Determine the (X, Y) coordinate at the center of the cell enclosing the given text.  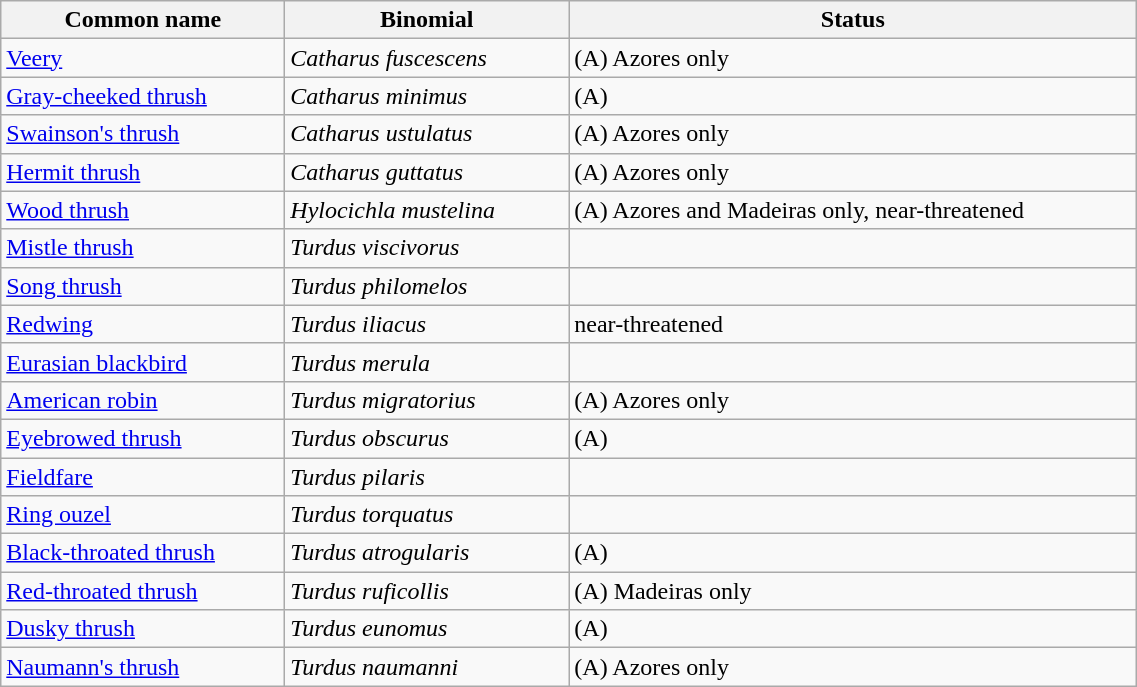
Turdus pilaris (427, 477)
Ring ouzel (143, 515)
Black-throated thrush (143, 553)
Catharus guttatus (427, 172)
Hylocichla mustelina (427, 210)
Fieldfare (143, 477)
(A) Madeiras only (853, 591)
(A) Azores and Madeiras only, near-threatened (853, 210)
Turdus merula (427, 362)
Redwing (143, 324)
Turdus eunomus (427, 629)
Naumann's thrush (143, 667)
Catharus minimus (427, 96)
Binomial (427, 20)
Turdus philomelos (427, 286)
Turdus ruficollis (427, 591)
Status (853, 20)
near-threatened (853, 324)
Common name (143, 20)
Veery (143, 58)
Song thrush (143, 286)
Turdus atrogularis (427, 553)
Turdus obscurus (427, 438)
Turdus migratorius (427, 400)
Catharus fuscescens (427, 58)
Hermit thrush (143, 172)
Dusky thrush (143, 629)
Turdus iliacus (427, 324)
Eurasian blackbird (143, 362)
Mistle thrush (143, 248)
Catharus ustulatus (427, 134)
Wood thrush (143, 210)
Turdus torquatus (427, 515)
Turdus naumanni (427, 667)
Swainson's thrush (143, 134)
Turdus viscivorus (427, 248)
Red-throated thrush (143, 591)
Gray-cheeked thrush (143, 96)
Eyebrowed thrush (143, 438)
American robin (143, 400)
